From the cell containing the given text, extract its center point as [X, Y] coordinate. 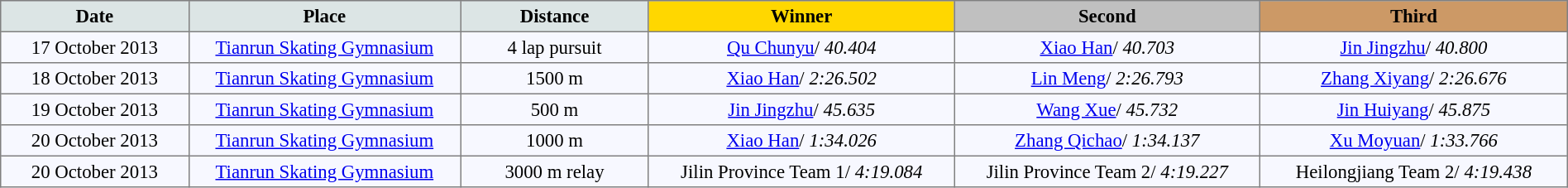
Xu Moyuan/ 1:33.766 [1414, 141]
Date [94, 17]
Qu Chunyu/ 40.404 [801, 47]
Jin Jingzhu/ 40.800 [1414, 47]
Lin Meng/ 2:26.793 [1107, 79]
Place [324, 17]
1000 m [555, 141]
Xiao Han/ 2:26.502 [801, 79]
17 October 2013 [94, 47]
Winner [801, 17]
Jilin Province Team 2/ 4:19.227 [1107, 171]
18 October 2013 [94, 79]
Second [1107, 17]
Distance [555, 17]
3000 m relay [555, 171]
Zhang Qichao/ 1:34.137 [1107, 141]
Zhang Xiyang/ 2:26.676 [1414, 79]
Jilin Province Team 1/ 4:19.084 [801, 171]
4 lap pursuit [555, 47]
Heilongjiang Team 2/ 4:19.438 [1414, 171]
Xiao Han/ 40.703 [1107, 47]
Jin Jingzhu/ 45.635 [801, 109]
19 October 2013 [94, 109]
Jin Huiyang/ 45.875 [1414, 109]
Third [1414, 17]
Wang Xue/ 45.732 [1107, 109]
1500 m [555, 79]
Xiao Han/ 1:34.026 [801, 141]
500 m [555, 109]
